Output the (x, y) coordinate of the center of the cell containing the given text.  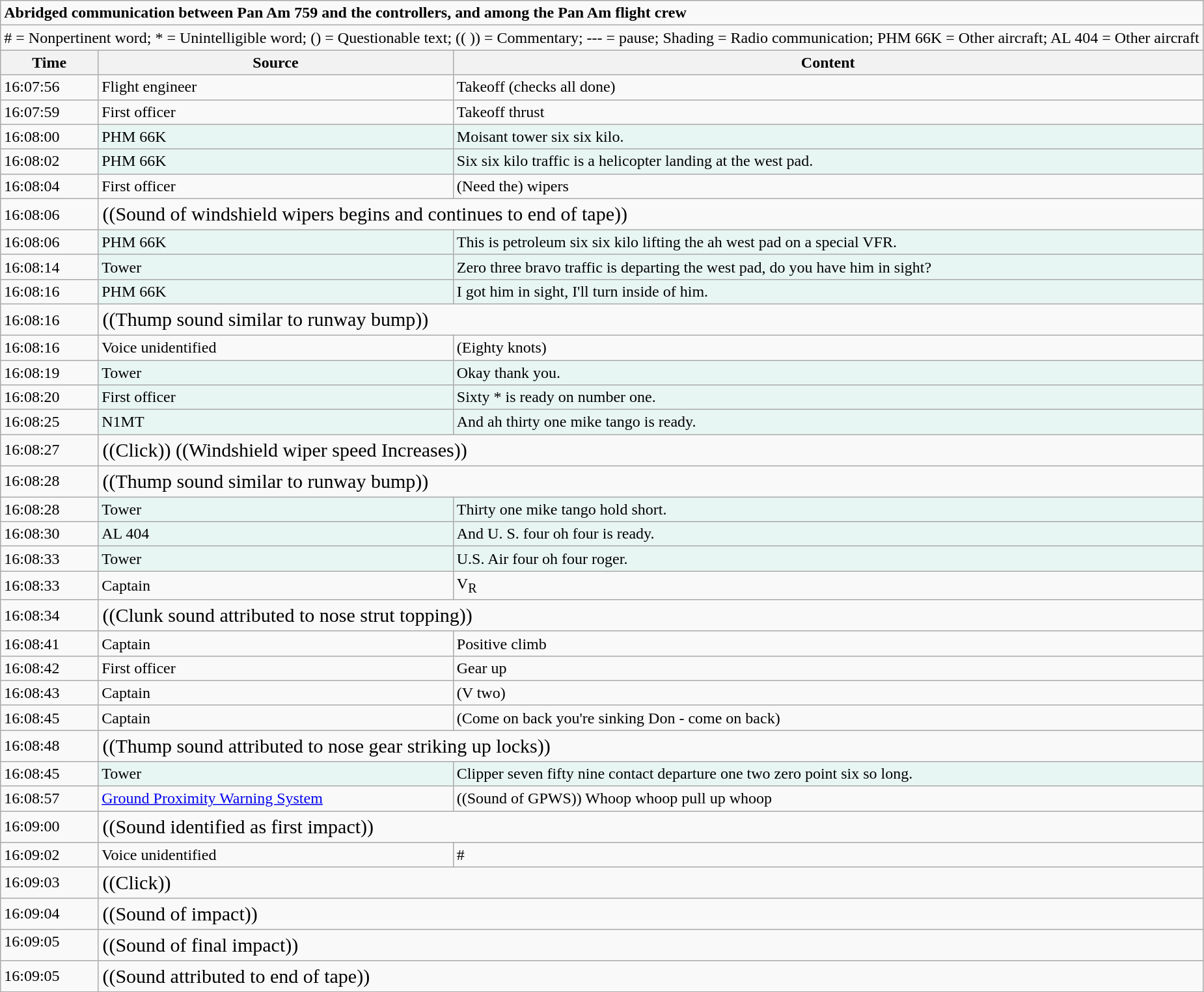
16:08:27 (49, 450)
16:08:30 (49, 534)
Zero three bravo traffic is departing the west pad, do you have him in sight? (828, 267)
((Sound of windshield wipers begins and continues to end of tape)) (651, 214)
Okay thank you. (828, 373)
((Click)) ((Windshield wiper speed Increases)) (651, 450)
Takeoff thrust (828, 112)
16:07:56 (49, 87)
And ah thirty one mike tango is ready. (828, 422)
16:08:14 (49, 267)
Source (276, 62)
16:09:04 (49, 914)
N1MT (276, 422)
This is petroleum six six kilo lifting the ah west pad on a special VFR. (828, 242)
(V two) (828, 693)
16:09:02 (49, 855)
Gear up (828, 668)
16:08:42 (49, 668)
16:07:59 (49, 112)
16:08:00 (49, 137)
((Thump sound attributed to nose gear striking up locks)) (651, 745)
((Click)) (651, 883)
16:08:34 (49, 615)
Ground Proximity Warning System (276, 799)
Sixty * is ready on number one. (828, 397)
# (828, 855)
16:09:03 (49, 883)
Content (828, 62)
16:08:57 (49, 799)
Flight engineer (276, 87)
16:08:48 (49, 745)
Moisant tower six six kilo. (828, 137)
((Sound attributed to end of tape)) (651, 976)
Six six kilo traffic is a helicopter landing at the west pad. (828, 161)
16:08:04 (49, 186)
16:08:43 (49, 693)
U.S. Air four oh four roger. (828, 559)
VR (828, 585)
Time (49, 62)
AL 404 (276, 534)
((Sound of final impact)) (651, 945)
((Sound of impact)) (651, 914)
((Sound of GPWS)) Whoop whoop pull up whoop (828, 799)
16:08:20 (49, 397)
((Sound identified as first impact)) (651, 827)
(Eighty knots) (828, 347)
16:08:41 (49, 643)
Positive climb (828, 643)
Abridged communication between Pan Am 759 and the controllers, and among the Pan Am flight crew (601, 13)
16:08:19 (49, 373)
((Clunk sound attributed to nose strut topping)) (651, 615)
16:08:02 (49, 161)
16:09:00 (49, 827)
16:08:25 (49, 422)
And U. S. four oh four is ready. (828, 534)
Takeoff (checks all done) (828, 87)
Thirty one mike tango hold short. (828, 509)
(Need the) wipers (828, 186)
(Come on back you're sinking Don - come on back) (828, 717)
I got him in sight, I'll turn inside of him. (828, 291)
Clipper seven fifty nine contact departure one two zero point six so long. (828, 773)
